Determine the [x, y] coordinate at the center of the cell enclosing the given text.  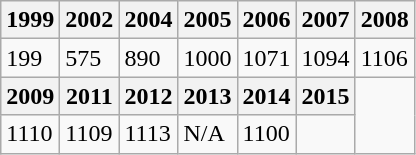
1999 [30, 20]
2006 [266, 20]
890 [148, 58]
2008 [384, 20]
2005 [208, 20]
2015 [326, 96]
1094 [326, 58]
2011 [90, 96]
1106 [384, 58]
199 [30, 58]
2009 [30, 96]
575 [90, 58]
2013 [208, 96]
1071 [266, 58]
2014 [266, 96]
2002 [90, 20]
N/A [208, 134]
1113 [148, 134]
2007 [326, 20]
1109 [90, 134]
2012 [148, 96]
1100 [266, 134]
1000 [208, 58]
1110 [30, 134]
2004 [148, 20]
